From the cell containing the given text, extract its center point as (x, y) coordinate. 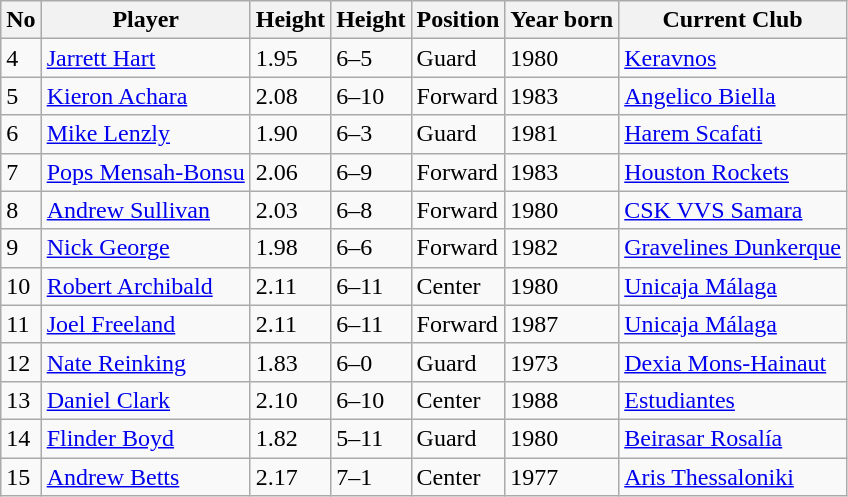
1.82 (290, 438)
6–8 (371, 210)
6–6 (371, 248)
6–5 (371, 58)
Player (146, 20)
Beirasar Rosalía (733, 438)
Mike Lenzly (146, 134)
2.10 (290, 400)
6–3 (371, 134)
Andrew Sullivan (146, 210)
No (21, 20)
Joel Freeland (146, 324)
5–11 (371, 438)
Dexia Mons-Hainaut (733, 362)
1973 (562, 362)
Robert Archibald (146, 286)
1981 (562, 134)
1.90 (290, 134)
7–1 (371, 477)
Nick George (146, 248)
Year born (562, 20)
1.83 (290, 362)
Estudiantes (733, 400)
2.03 (290, 210)
11 (21, 324)
Keravnos (733, 58)
2.06 (290, 172)
Harem Scafati (733, 134)
2.17 (290, 477)
Flinder Boyd (146, 438)
7 (21, 172)
6–9 (371, 172)
1977 (562, 477)
6–0 (371, 362)
Angelico Biella (733, 96)
Current Club (733, 20)
Nate Reinking (146, 362)
8 (21, 210)
12 (21, 362)
1988 (562, 400)
Andrew Betts (146, 477)
Jarrett Hart (146, 58)
9 (21, 248)
10 (21, 286)
Daniel Clark (146, 400)
2.08 (290, 96)
5 (21, 96)
6 (21, 134)
CSK VVS Samara (733, 210)
1987 (562, 324)
1.95 (290, 58)
Pops Mensah-Bonsu (146, 172)
14 (21, 438)
15 (21, 477)
Kieron Achara (146, 96)
4 (21, 58)
13 (21, 400)
1982 (562, 248)
Position (458, 20)
Gravelines Dunkerque (733, 248)
Houston Rockets (733, 172)
1.98 (290, 248)
Aris Thessaloniki (733, 477)
